Return the (x, y) coordinate for the center point of the cell that contains the specified text.  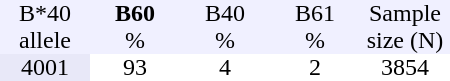
Sample (405, 14)
4001 (45, 68)
2 (315, 68)
B*40 (45, 14)
B60 (135, 14)
size (N) (405, 40)
93 (135, 68)
3854 (405, 68)
B40 (225, 14)
B61 (315, 14)
allele (45, 40)
4 (225, 68)
